Extract the [x, y] coordinate from the center of the cell holding the provided text.  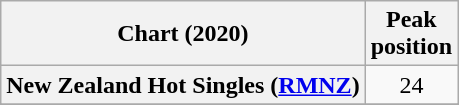
24 [411, 85]
Chart (2020) [183, 34]
Peakposition [411, 34]
New Zealand Hot Singles (RMNZ) [183, 85]
